Scan for the cell matching the given text and deliver its (x, y) coordinate at center. 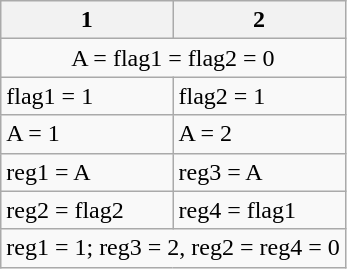
flag1 = 1 (87, 96)
A = 1 (87, 134)
2 (259, 20)
reg2 = flag2 (87, 210)
reg3 = A (259, 172)
reg1 = 1; reg3 = 2, reg2 = reg4 = 0 (173, 248)
reg4 = flag1 (259, 210)
A = flag1 = flag2 = 0 (173, 58)
1 (87, 20)
flag2 = 1 (259, 96)
A = 2 (259, 134)
reg1 = A (87, 172)
